Identify which cell holds the provided text, then report its [x, y] central coordinate. 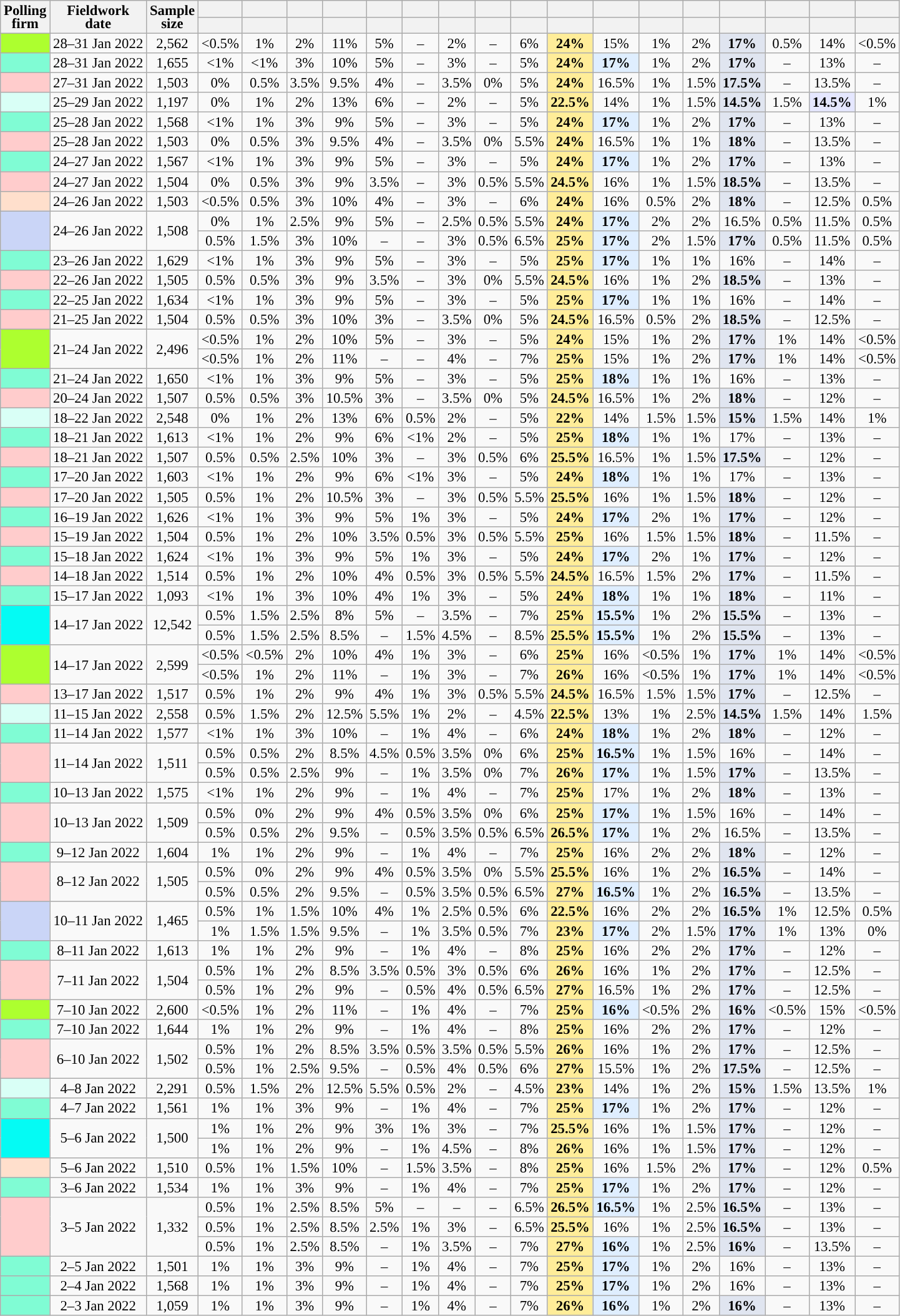
2–4 Jan 2022 [99, 1286]
2,291 [172, 1089]
3–5 Jan 2022 [99, 1227]
1,332 [172, 1227]
6–10 Jan 2022 [99, 1059]
1,567 [172, 162]
8–11 Jan 2022 [99, 951]
11–15 Jan 2022 [99, 714]
22% [570, 418]
1,500 [172, 1137]
12,542 [172, 626]
2,599 [172, 664]
1,577 [172, 734]
15–17 Jan 2022 [99, 596]
4–8 Jan 2022 [99, 1089]
4–7 Jan 2022 [99, 1109]
25–29 Jan 2022 [99, 102]
9–12 Jan 2022 [99, 852]
3–6 Jan 2022 [99, 1187]
1,603 [172, 478]
2–3 Jan 2022 [99, 1306]
18–22 Jan 2022 [99, 418]
1,093 [172, 596]
1,650 [172, 379]
Samplesize [172, 17]
1,059 [172, 1306]
1,534 [172, 1187]
1,655 [172, 63]
1,511 [172, 763]
Pollingfirm [25, 17]
1,510 [172, 1167]
22–25 Jan 2022 [99, 300]
1,514 [172, 576]
10–11 Jan 2022 [99, 921]
27–31 Jan 2022 [99, 83]
1,629 [172, 260]
1,626 [172, 517]
1,575 [172, 793]
16–19 Jan 2022 [99, 517]
2–5 Jan 2022 [99, 1266]
7–11 Jan 2022 [99, 980]
15–18 Jan 2022 [99, 556]
14–18 Jan 2022 [99, 576]
1,465 [172, 921]
1,644 [172, 1029]
2,548 [172, 418]
1,517 [172, 694]
2,558 [172, 714]
2,496 [172, 348]
1,509 [172, 823]
20–24 Jan 2022 [99, 398]
1,502 [172, 1059]
1,501 [172, 1266]
21–25 Jan 2022 [99, 320]
22–26 Jan 2022 [99, 280]
1,604 [172, 852]
1,561 [172, 1109]
8–12 Jan 2022 [99, 881]
Fieldworkdate [99, 17]
1,634 [172, 300]
23–26 Jan 2022 [99, 260]
2,562 [172, 44]
1,508 [172, 231]
13–17 Jan 2022 [99, 694]
15–19 Jan 2022 [99, 536]
1,624 [172, 556]
2,600 [172, 1010]
1,197 [172, 102]
